From the cell containing the given text, extract its center point as [X, Y] coordinate. 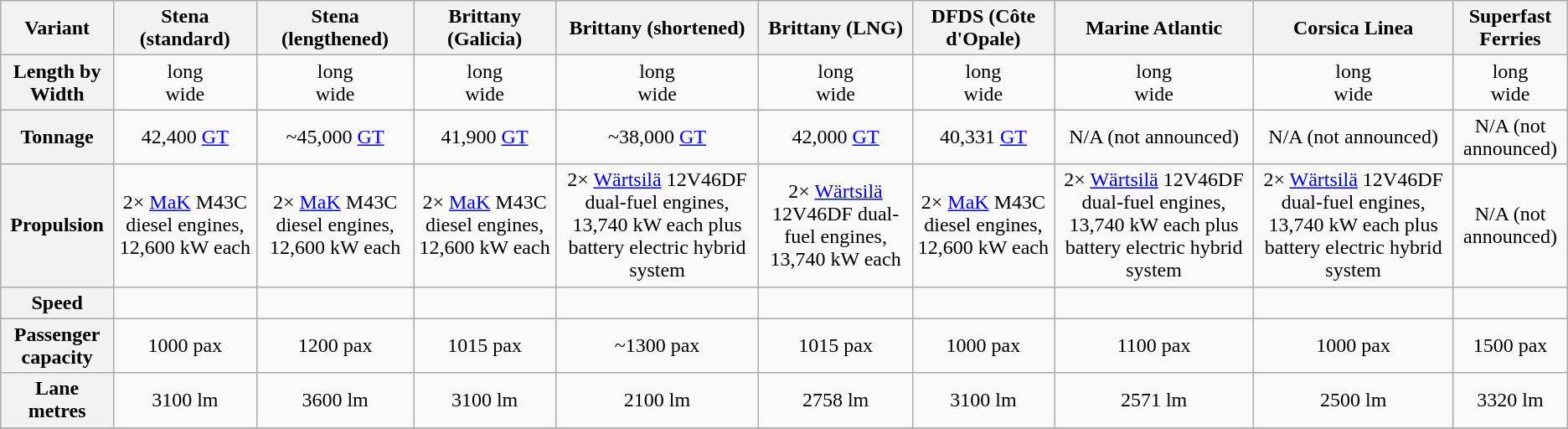
1500 pax [1511, 345]
~1300 pax [657, 345]
Brittany (shortened) [657, 28]
Propulsion [57, 225]
Superfast Ferries [1511, 28]
Variant [57, 28]
Tonnage [57, 137]
2500 lm [1354, 401]
3600 lm [335, 401]
~45,000 GT [335, 137]
42,000 GT [836, 137]
41,900 GT [484, 137]
Brittany (LNG) [836, 28]
Marine Atlantic [1154, 28]
2758 lm [836, 401]
42,400 GT [186, 137]
2× Wärtsilä 12V46DF dual-fuel engines, 13,740 kW each [836, 225]
Brittany (Galicia) [484, 28]
Stena (standard) [186, 28]
DFDS (Côte d'Opale) [983, 28]
2100 lm [657, 401]
Stena (lengthened) [335, 28]
1100 pax [1154, 345]
Length by Width [57, 82]
Passenger capacity [57, 345]
3320 lm [1511, 401]
1200 pax [335, 345]
40,331 GT [983, 137]
Lane metres [57, 401]
~38,000 GT [657, 137]
Corsica Linea [1354, 28]
2571 lm [1154, 401]
Speed [57, 302]
